Locate the cell with the specified text and output its [x, y] center coordinate. 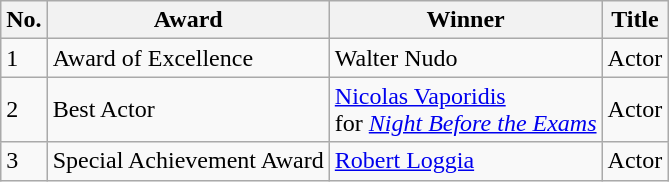
Award [188, 20]
Title [635, 20]
Nicolas Vaporidisfor Night Before the Exams [466, 110]
2 [24, 110]
Best Actor [188, 110]
1 [24, 58]
Winner [466, 20]
No. [24, 20]
3 [24, 161]
Walter Nudo [466, 58]
Special Achievement Award [188, 161]
Robert Loggia [466, 161]
Award of Excellence [188, 58]
